Return the [x, y] coordinate for the center point of the cell that contains the specified text.  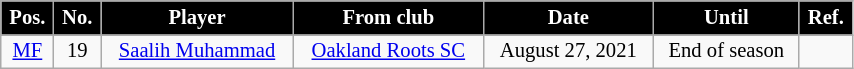
No. [78, 17]
Player [198, 17]
Until [726, 17]
Saalih Muhammad [198, 51]
MF [28, 51]
19 [78, 51]
Date [568, 17]
August 27, 2021 [568, 51]
Ref. [826, 17]
Oakland Roots SC [389, 51]
End of season [726, 51]
Pos. [28, 17]
From club [389, 17]
